Locate the cell with the specified text and output its [x, y] center coordinate. 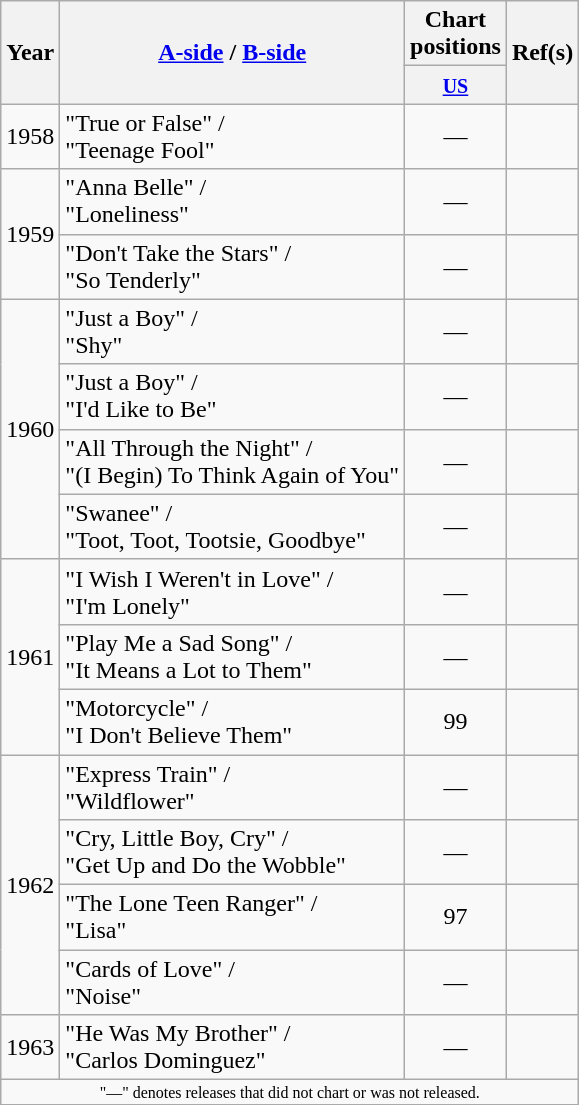
99 [456, 722]
A-side / B-side [232, 52]
Chart positions [456, 34]
US [456, 85]
"Motorcycle" / "I Don't Believe Them" [232, 722]
"Swanee" / "Toot, Toot, Tootsie, Goodbye" [232, 526]
"—" denotes releases that did not chart or was not released. [290, 1092]
1960 [30, 429]
"Just a Boy" / "I'd Like to Be" [232, 396]
"The Lone Teen Ranger" / "Lisa" [232, 918]
"Just a Boy" / "Shy" [232, 332]
"True or False" / "Teenage Fool" [232, 136]
"Express Train" / "Wildflower" [232, 786]
1959 [30, 234]
1961 [30, 656]
"Don't Take the Stars" / "So Tenderly" [232, 266]
"All Through the Night" / "(I Begin) To Think Again of You" [232, 462]
Ref(s) [542, 52]
"He Was My Brother" / "Carlos Dominguez" [232, 1048]
"Play Me a Sad Song" / "It Means a Lot to Them" [232, 656]
"Cards of Love" / "Noise" [232, 982]
Year [30, 52]
"I Wish I Weren't in Love" / "I'm Lonely" [232, 592]
"Anna Belle" / "Loneliness" [232, 202]
1958 [30, 136]
1962 [30, 884]
"Cry, Little Boy, Cry" / "Get Up and Do the Wobble" [232, 852]
1963 [30, 1048]
97 [456, 918]
